Return [x, y] of the center of cell containing provided text 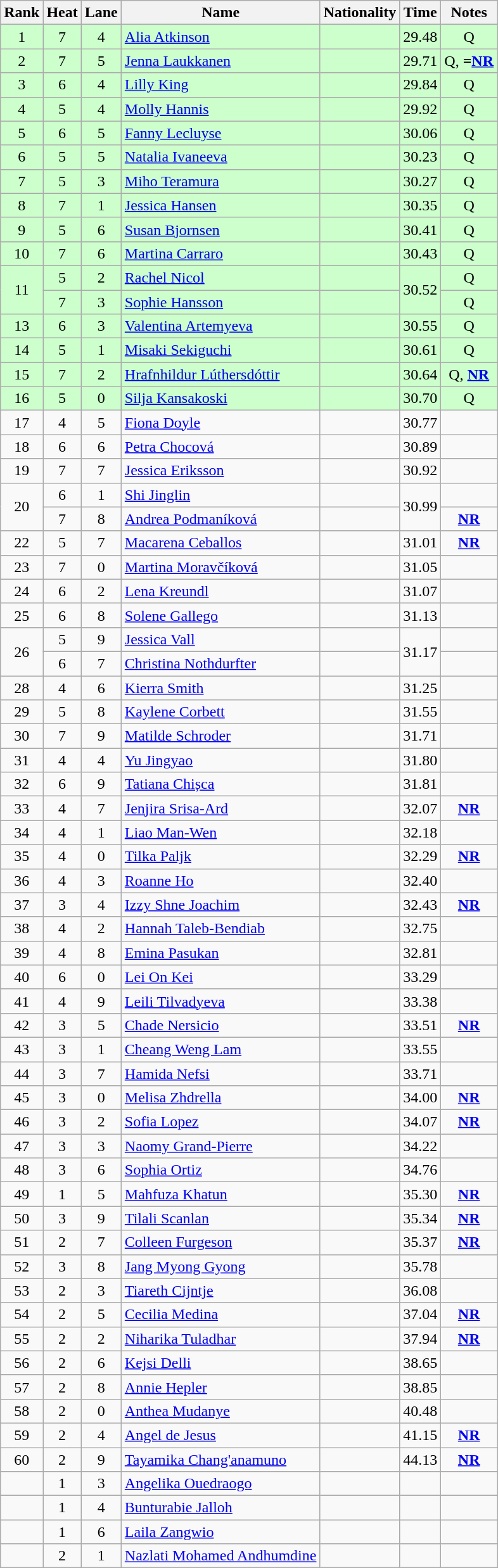
Tayamika Chang'anamuno [220, 1459]
60 [22, 1459]
Nationality [360, 13]
35.37 [421, 1242]
Fiona Doyle [220, 423]
Name [220, 13]
Emina Pasukan [220, 953]
30.06 [421, 133]
29 [22, 712]
37.94 [421, 1339]
Melisa Zhdrella [220, 1098]
24 [22, 591]
59 [22, 1435]
58 [22, 1411]
Fanny Lecluyse [220, 133]
Jang Myong Gyong [220, 1266]
Q, =NR [469, 61]
Hannah Taleb-Bendiab [220, 929]
Andrea Podmaníková [220, 519]
51 [22, 1242]
Sofia Lopez [220, 1122]
Rachel Nicol [220, 277]
53 [22, 1291]
Annie Hepler [220, 1387]
44.13 [421, 1459]
30.92 [421, 471]
31.25 [421, 687]
33 [22, 808]
31.07 [421, 591]
11 [22, 290]
Liao Man-Wen [220, 832]
Tilali Scanlan [220, 1218]
25 [22, 615]
32.29 [421, 857]
Chade Nersicio [220, 1025]
41 [22, 1001]
Anthea Mudanye [220, 1411]
Kejsi Delli [220, 1363]
15 [22, 374]
30.64 [421, 374]
29.71 [421, 61]
Valentina Artemyeva [220, 326]
Kierra Smith [220, 687]
33.71 [421, 1074]
30.70 [421, 398]
30.52 [421, 290]
54 [22, 1315]
47 [22, 1146]
Molly Hannis [220, 109]
Jenna Laukkanen [220, 61]
31.17 [421, 651]
Lane [101, 13]
Jessica Eriksson [220, 471]
Rank [22, 13]
19 [22, 471]
30 [22, 736]
Cheang Weng Lam [220, 1049]
57 [22, 1387]
32.07 [421, 808]
Hamida Nefsi [220, 1074]
30.55 [421, 326]
38.85 [421, 1387]
37.04 [421, 1315]
Izzy Shne Joachim [220, 905]
32 [22, 784]
35.78 [421, 1266]
Shi Jinglin [220, 495]
38.65 [421, 1363]
14 [22, 350]
34.76 [421, 1170]
Colleen Furgeson [220, 1242]
30.89 [421, 447]
52 [22, 1266]
30.41 [421, 229]
Jenjira Srisa-Ard [220, 808]
33.29 [421, 977]
30.99 [421, 507]
38 [22, 929]
31.13 [421, 615]
Jessica Hansen [220, 205]
22 [22, 543]
Macarena Ceballos [220, 543]
32.81 [421, 953]
Lena Kreundl [220, 591]
Time [421, 13]
36.08 [421, 1291]
45 [22, 1098]
29.84 [421, 85]
Martina Carraro [220, 253]
56 [22, 1363]
Tiareth Cijntje [220, 1291]
Angelika Ouedraogo [220, 1484]
Misaki Sekiguchi [220, 350]
Silja Kansakoski [220, 398]
20 [22, 507]
Heat [62, 13]
26 [22, 651]
Miho Teramura [220, 181]
30.77 [421, 423]
36 [22, 881]
Hrafnhildur Lúthersdóttir [220, 374]
40.48 [421, 1411]
30.61 [421, 350]
40 [22, 977]
28 [22, 687]
Petra Chocová [220, 447]
Natalia Ivaneeva [220, 157]
Mahfuza Khatun [220, 1194]
29.48 [421, 37]
35.34 [421, 1218]
Kaylene Corbett [220, 712]
Martina Moravčíková [220, 567]
31.05 [421, 567]
32.18 [421, 832]
Sophie Hansson [220, 302]
23 [22, 567]
Matilde Schroder [220, 736]
Alia Atkinson [220, 37]
Lei On Kei [220, 977]
32.40 [421, 881]
34 [22, 832]
50 [22, 1218]
35.30 [421, 1194]
37 [22, 905]
39 [22, 953]
10 [22, 253]
31.71 [421, 736]
Q, NR [469, 374]
46 [22, 1122]
Yu Jingyao [220, 760]
Jessica Vall [220, 639]
42 [22, 1025]
30.43 [421, 253]
31.01 [421, 543]
34.22 [421, 1146]
Solene Gallego [220, 615]
Susan Bjornsen [220, 229]
31 [22, 760]
43 [22, 1049]
34.00 [421, 1098]
33.55 [421, 1049]
29.92 [421, 109]
31.55 [421, 712]
13 [22, 326]
16 [22, 398]
32.75 [421, 929]
Naomy Grand-Pierre [220, 1146]
31.81 [421, 784]
17 [22, 423]
Cecilia Medina [220, 1315]
30.23 [421, 157]
35 [22, 857]
Leili Tilvadyeva [220, 1001]
Bunturabie Jalloh [220, 1508]
Notes [469, 13]
Roanne Ho [220, 881]
30.35 [421, 205]
49 [22, 1194]
55 [22, 1339]
33.51 [421, 1025]
44 [22, 1074]
34.07 [421, 1122]
Christina Nothdurfter [220, 663]
30.27 [421, 181]
31.80 [421, 760]
Lilly King [220, 85]
Angel de Jesus [220, 1435]
Tilka Paljk [220, 857]
Nazlati Mohamed Andhumdine [220, 1556]
Niharika Tuladhar [220, 1339]
Sophia Ortiz [220, 1170]
Tatiana Chișca [220, 784]
32.43 [421, 905]
Laila Zangwio [220, 1532]
48 [22, 1170]
18 [22, 447]
33.38 [421, 1001]
41.15 [421, 1435]
